Determine the [X, Y] coordinate at the center of the cell enclosing the given text.  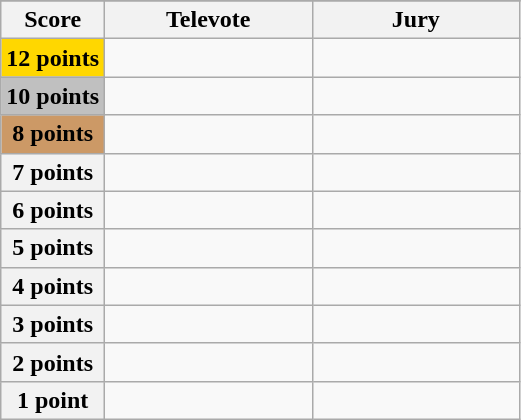
Score [53, 20]
12 points [53, 58]
1 point [53, 400]
Televote [209, 20]
5 points [53, 248]
8 points [53, 134]
3 points [53, 324]
7 points [53, 172]
6 points [53, 210]
2 points [53, 362]
10 points [53, 96]
Jury [416, 20]
4 points [53, 286]
